Provide the [x, y] coordinate of the cell's center where the given text is located.  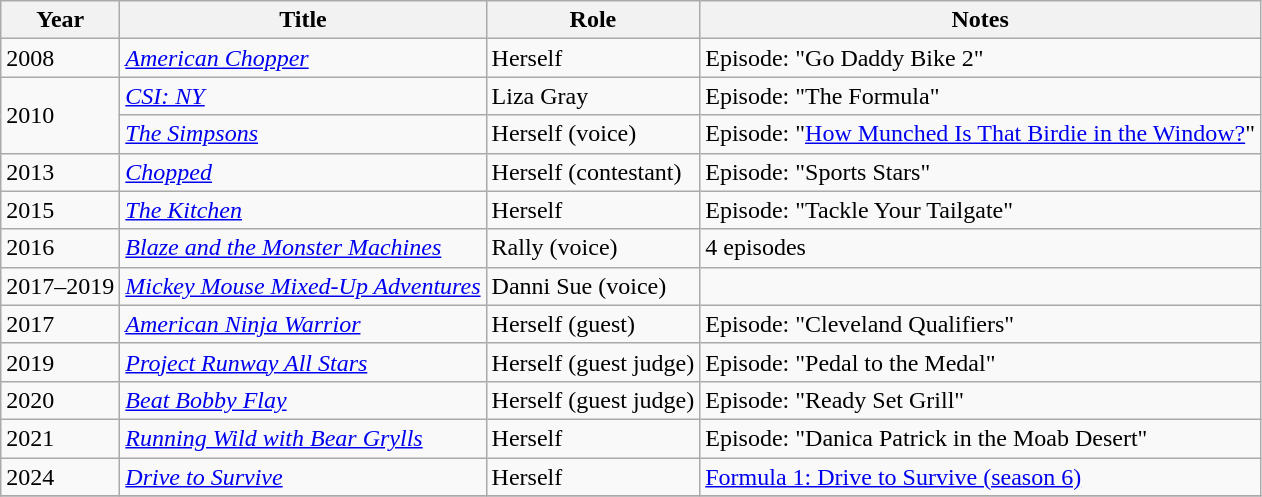
2020 [60, 400]
Rally (voice) [593, 248]
2019 [60, 362]
Episode: "Tackle Your Tailgate" [980, 210]
Beat Bobby Flay [303, 400]
2016 [60, 248]
Episode: "Sports Stars" [980, 172]
Mickey Mouse Mixed-Up Adventures [303, 286]
Herself (contestant) [593, 172]
Project Runway All Stars [303, 362]
Liza Gray [593, 96]
Danni Sue (voice) [593, 286]
American Chopper [303, 58]
American Ninja Warrior [303, 324]
The Kitchen [303, 210]
CSI: NY [303, 96]
Year [60, 20]
2024 [60, 477]
Herself (voice) [593, 134]
Episode: "Danica Patrick in the Moab Desert" [980, 438]
The Simpsons [303, 134]
Episode: "Go Daddy Bike 2" [980, 58]
Role [593, 20]
Episode: "Ready Set Grill" [980, 400]
Chopped [303, 172]
2010 [60, 115]
4 episodes [980, 248]
Blaze and the Monster Machines [303, 248]
Running Wild with Bear Grylls [303, 438]
2021 [60, 438]
2017 [60, 324]
2013 [60, 172]
Formula 1: Drive to Survive (season 6) [980, 477]
Episode: "Cleveland Qualifiers" [980, 324]
2015 [60, 210]
Episode: "The Formula" [980, 96]
Drive to Survive [303, 477]
2017–2019 [60, 286]
Episode: "Pedal to the Medal" [980, 362]
2008 [60, 58]
Notes [980, 20]
Title [303, 20]
Episode: "How Munched Is That Birdie in the Window?" [980, 134]
Herself (guest) [593, 324]
